Locate the cell with the specified text and output its [x, y] center coordinate. 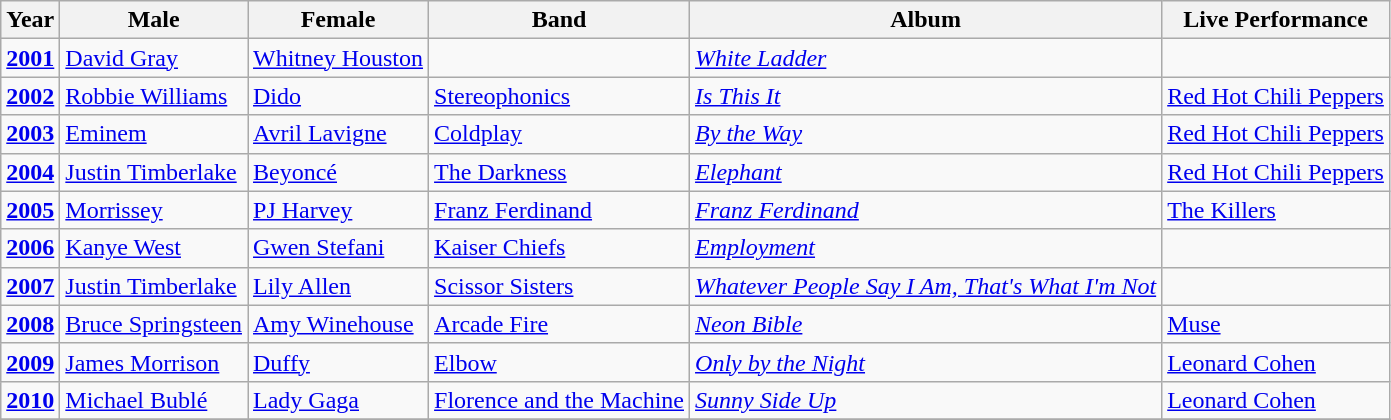
Bruce Springsteen [154, 324]
Amy Winehouse [338, 324]
Robbie Williams [154, 96]
2001 [30, 58]
Male [154, 20]
2002 [30, 96]
2003 [30, 134]
2004 [30, 172]
Morrissey [154, 210]
Eminem [154, 134]
Scissor Sisters [560, 286]
David Gray [154, 58]
PJ Harvey [338, 210]
Is This It [926, 96]
Gwen Stefani [338, 248]
Duffy [338, 362]
Arcade Fire [560, 324]
Live Performance [1276, 20]
2009 [30, 362]
Avril Lavigne [338, 134]
Muse [1276, 324]
Year [30, 20]
2007 [30, 286]
Band [560, 20]
The Killers [1276, 210]
Album [926, 20]
Neon Bible [926, 324]
White Ladder [926, 58]
Stereophonics [560, 96]
Kanye West [154, 248]
Michael Bublé [154, 400]
2006 [30, 248]
By the Way [926, 134]
Lily Allen [338, 286]
Elephant [926, 172]
Dido [338, 96]
Only by the Night [926, 362]
Kaiser Chiefs [560, 248]
Beyoncé [338, 172]
2005 [30, 210]
2008 [30, 324]
Female [338, 20]
Lady Gaga [338, 400]
Employment [926, 248]
Coldplay [560, 134]
Elbow [560, 362]
Whatever People Say I Am, That's What I'm Not [926, 286]
James Morrison [154, 362]
The Darkness [560, 172]
Whitney Houston [338, 58]
2010 [30, 400]
Florence and the Machine [560, 400]
Sunny Side Up [926, 400]
